For the text-containing cell, return its midpoint in [X, Y] coordinate format. 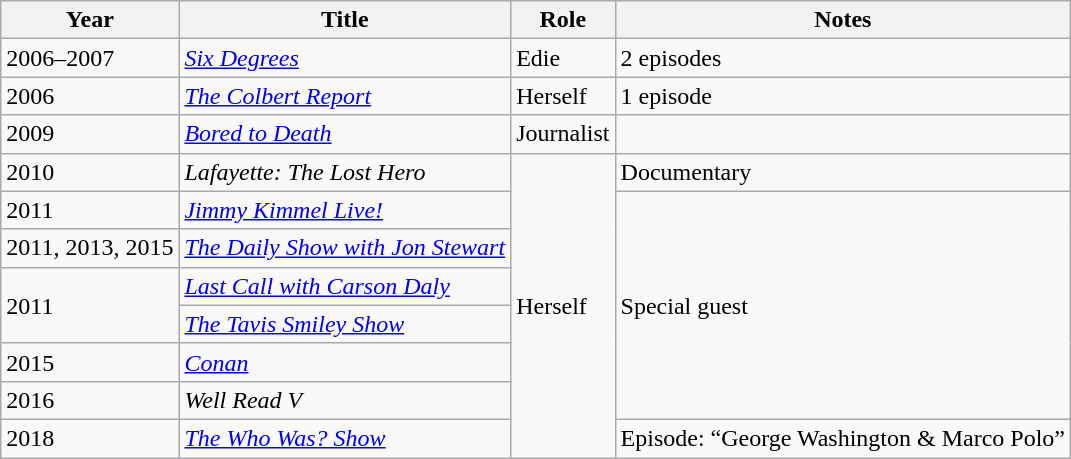
2006–2007 [90, 58]
Six Degrees [345, 58]
Bored to Death [345, 134]
Conan [345, 362]
1 episode [843, 96]
The Daily Show with Jon Stewart [345, 248]
2006 [90, 96]
Lafayette: The Lost Hero [345, 172]
2 episodes [843, 58]
The Colbert Report [345, 96]
2018 [90, 438]
Role [563, 20]
2010 [90, 172]
Episode: “George Washington & Marco Polo” [843, 438]
2011, 2013, 2015 [90, 248]
Jimmy Kimmel Live! [345, 210]
The Who Was? Show [345, 438]
Documentary [843, 172]
Notes [843, 20]
Special guest [843, 305]
The Tavis Smiley Show [345, 324]
Journalist [563, 134]
Year [90, 20]
Edie [563, 58]
Well Read V [345, 400]
2015 [90, 362]
2016 [90, 400]
Title [345, 20]
2009 [90, 134]
Last Call with Carson Daly [345, 286]
